Scan for the cell matching the given text and deliver its (x, y) coordinate at center. 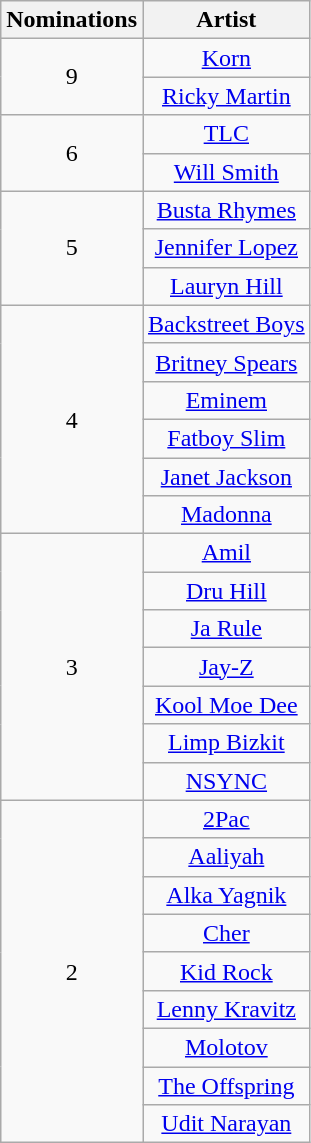
Ja Rule (226, 629)
Cher (226, 933)
5 (72, 248)
Backstreet Boys (226, 324)
Will Smith (226, 172)
Jennifer Lopez (226, 248)
Aaliyah (226, 857)
Kid Rock (226, 971)
9 (72, 77)
Dru Hill (226, 591)
2 (72, 972)
Limp Bizkit (226, 743)
Fatboy Slim (226, 438)
Eminem (226, 400)
6 (72, 153)
Lenny Kravitz (226, 1009)
Artist (226, 20)
Korn (226, 58)
The Offspring (226, 1085)
2Pac (226, 819)
Alka Yagnik (226, 895)
Busta Rhymes (226, 210)
Udit Narayan (226, 1124)
Ricky Martin (226, 96)
3 (72, 667)
4 (72, 419)
Britney Spears (226, 362)
NSYNC (226, 781)
Janet Jackson (226, 477)
Amil (226, 553)
Lauryn Hill (226, 286)
Madonna (226, 515)
Kool Moe Dee (226, 705)
Molotov (226, 1047)
Nominations (72, 20)
TLC (226, 134)
Jay-Z (226, 667)
